Capture the cell that displays the provided text and extract its [X, Y] central coordinate. 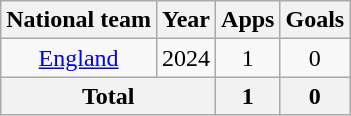
Year [186, 20]
Total [108, 96]
National team [79, 20]
Goals [315, 20]
England [79, 58]
Apps [248, 20]
2024 [186, 58]
